Identify which cell holds the provided text, then report its (x, y) central coordinate. 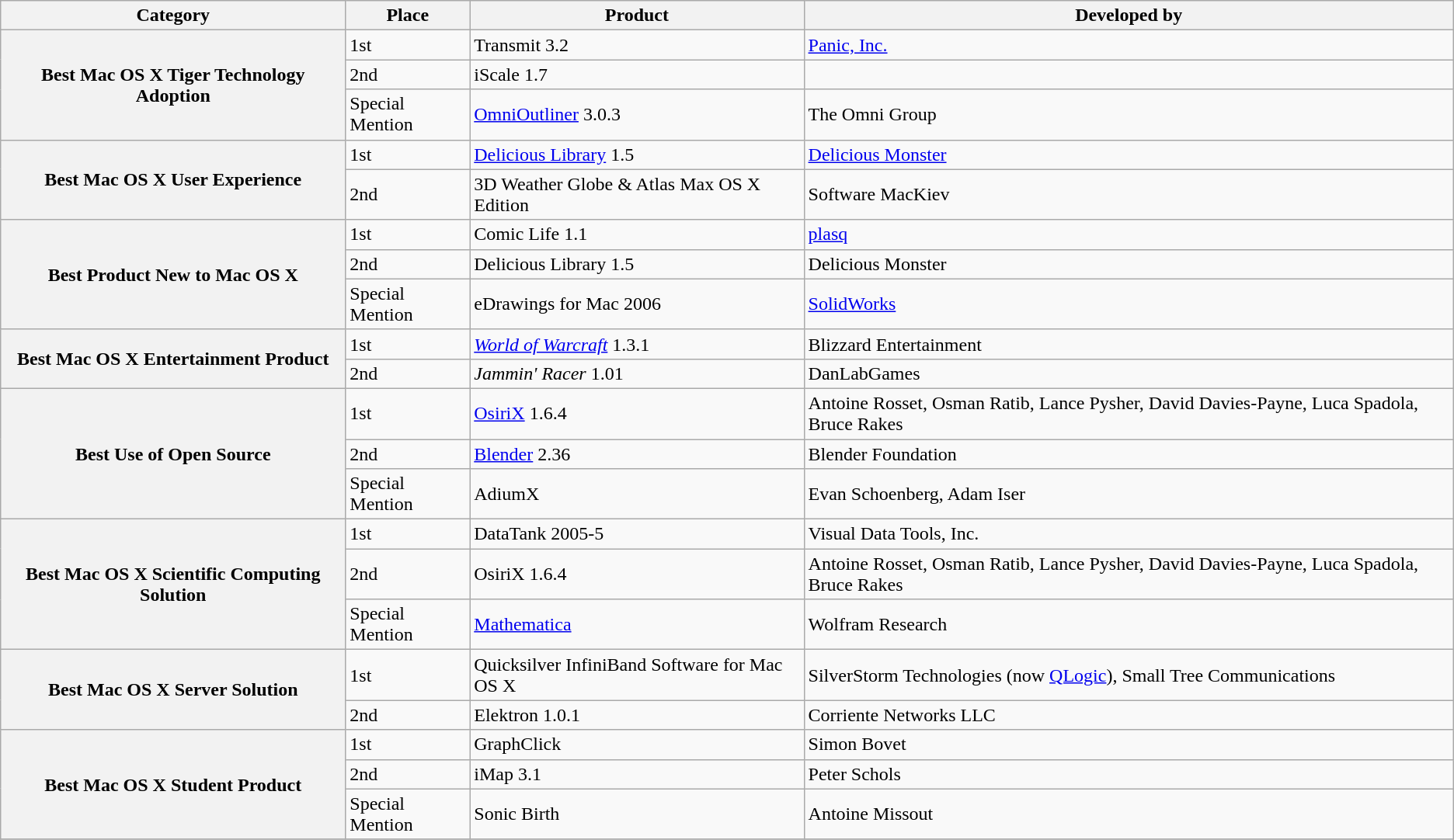
plasq (1129, 234)
Product (637, 16)
Quicksilver InfiniBand Software for Mac OS X (637, 675)
Comic Life 1.1 (637, 234)
Elektron 1.0.1 (637, 715)
eDrawings for Mac 2006 (637, 304)
DanLabGames (1129, 373)
DataTank 2005-5 (637, 534)
OmniOutliner 3.0.3 (637, 115)
Mathematica (637, 624)
Jammin' Racer 1.01 (637, 373)
Corriente Networks LLC (1129, 715)
Software MacKiev (1129, 194)
Best Use of Open Source (173, 453)
Place (408, 16)
Best Mac OS X Server Solution (173, 689)
Panic, Inc. (1129, 45)
Best Mac OS X User Experience (173, 180)
iMap 3.1 (637, 774)
Transmit 3.2 (637, 45)
Blender 2.36 (637, 454)
Best Mac OS X Tiger Technology Adoption (173, 85)
Antoine Missout (1129, 814)
Best Mac OS X Student Product (173, 784)
Simon Bovet (1129, 745)
AdiumX (637, 494)
Category (173, 16)
The Omni Group (1129, 115)
Visual Data Tools, Inc. (1129, 534)
Developed by (1129, 16)
iScale 1.7 (637, 75)
Best Mac OS X Scientific Computing Solution (173, 585)
SilverStorm Technologies (now QLogic), Small Tree Communications (1129, 675)
GraphClick (637, 745)
Blizzard Entertainment (1129, 344)
World of Warcraft 1.3.1 (637, 344)
Blender Foundation (1129, 454)
Best Product New to Mac OS X (173, 275)
Best Mac OS X Entertainment Product (173, 359)
3D Weather Globe & Atlas Max OS X Edition (637, 194)
SolidWorks (1129, 304)
Wolfram Research (1129, 624)
Sonic Birth (637, 814)
Evan Schoenberg, Adam Iser (1129, 494)
Peter Schols (1129, 774)
